Scan for the cell matching the given text and deliver its [X, Y] coordinate at center. 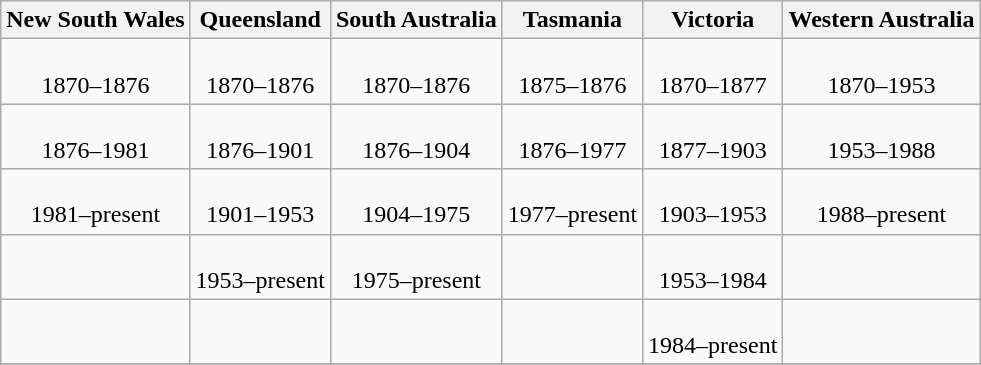
1904–1975 [416, 202]
1876–1904 [416, 136]
1953–present [260, 266]
Queensland [260, 20]
1876–1901 [260, 136]
1876–1981 [96, 136]
South Australia [416, 20]
1975–present [416, 266]
1870–1877 [713, 72]
1876–1977 [572, 136]
1901–1953 [260, 202]
Victoria [713, 20]
Tasmania [572, 20]
1870–1953 [882, 72]
1988–present [882, 202]
1953–1988 [882, 136]
1984–present [713, 332]
1877–1903 [713, 136]
1875–1876 [572, 72]
New South Wales [96, 20]
Western Australia [882, 20]
1981–present [96, 202]
1977–present [572, 202]
1903–1953 [713, 202]
1953–1984 [713, 266]
